Capture the cell that displays the provided text and extract its [x, y] central coordinate. 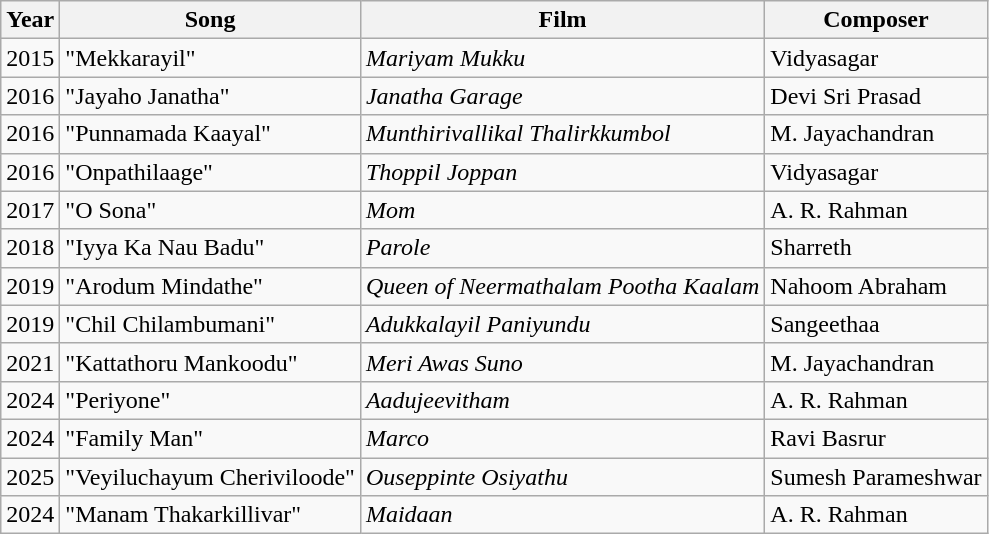
Film [562, 20]
Composer [876, 20]
"Arodum Mindathe" [210, 286]
Sangeethaa [876, 324]
Devi Sri Prasad [876, 96]
Parole [562, 248]
2025 [30, 477]
Song [210, 20]
2015 [30, 58]
Munthirivallikal Thalirkkumbol [562, 134]
Thoppil Joppan [562, 172]
Meri Awas Suno [562, 362]
2018 [30, 248]
"Periyone" [210, 400]
"Veyiluchayum Cheriviloode" [210, 477]
"Kattathoru Mankoodu" [210, 362]
"Mekkarayil" [210, 58]
Marco [562, 438]
Sharreth [876, 248]
Aadujeevitham [562, 400]
Ouseppinte Osiyathu [562, 477]
Queen of Neermathalam Pootha Kaalam [562, 286]
"Manam Thakarkillivar" [210, 515]
Year [30, 20]
Mom [562, 210]
Sumesh Parameshwar [876, 477]
Maidaan [562, 515]
"Punnamada Kaayal" [210, 134]
"Onpathilaage" [210, 172]
"Jayaho Janatha" [210, 96]
2021 [30, 362]
"Chil Chilambumani" [210, 324]
Adukkalayil Paniyundu [562, 324]
Janatha Garage [562, 96]
Mariyam Mukku [562, 58]
"Iyya Ka Nau Badu" [210, 248]
2017 [30, 210]
Ravi Basrur [876, 438]
Nahoom Abraham [876, 286]
"Family Man" [210, 438]
"O Sona" [210, 210]
